Return [X, Y] of the center of cell containing provided text 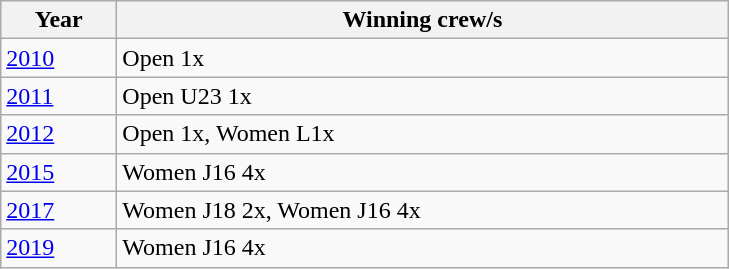
Winning crew/s [422, 20]
2017 [59, 210]
Open 1x [422, 58]
Open 1x, Women L1x [422, 134]
2015 [59, 172]
2012 [59, 134]
Women J18 2x, Women J16 4x [422, 210]
2010 [59, 58]
2019 [59, 248]
Open U23 1x [422, 96]
Year [59, 20]
2011 [59, 96]
